Detect which cell encompasses the target text, then output its [X, Y] center coordinate. 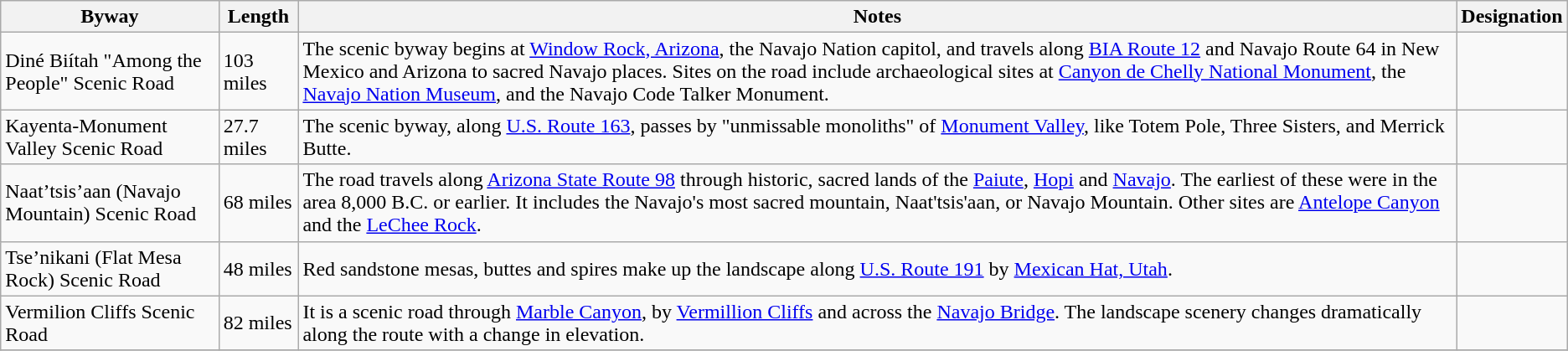
48 miles [258, 268]
Diné Biítah "Among the People" Scenic Road [110, 71]
Tse’nikani (Flat Mesa Rock) Scenic Road [110, 268]
Red sandstone mesas, buttes and spires make up the landscape along U.S. Route 191 by Mexican Hat, Utah. [878, 268]
Naat’tsis’aan (Navajo Mountain) Scenic Road [110, 203]
Byway [110, 17]
Vermilion Cliffs Scenic Road [110, 323]
Length [258, 17]
82 miles [258, 323]
Notes [878, 17]
The scenic byway, along U.S. Route 163, passes by "unmissable monoliths" of Monument Valley, like Totem Pole, Three Sisters, and Merrick Butte. [878, 137]
Kayenta-Monument Valley Scenic Road [110, 137]
103 miles [258, 71]
68 miles [258, 203]
27.7 miles [258, 137]
Designation [1512, 17]
